From the cell containing the given text, extract its center point as [X, Y] coordinate. 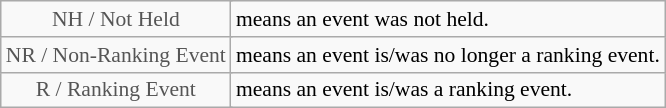
means an event was not held. [448, 19]
R / Ranking Event [116, 90]
NR / Non-Ranking Event [116, 55]
means an event is/was no longer a ranking event. [448, 55]
NH / Not Held [116, 19]
means an event is/was a ranking event. [448, 90]
